Return the [x, y] coordinate for the center point of the cell that contains the specified text.  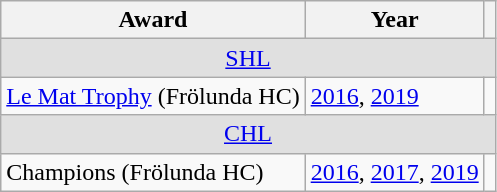
Le Mat Trophy (Frölunda HC) [153, 96]
Champions (Frölunda HC) [153, 172]
2016, 2019 [394, 96]
Year [394, 20]
CHL [248, 134]
Award [153, 20]
2016, 2017, 2019 [394, 172]
SHL [248, 58]
